Identify which cell holds the provided text, then report its (x, y) central coordinate. 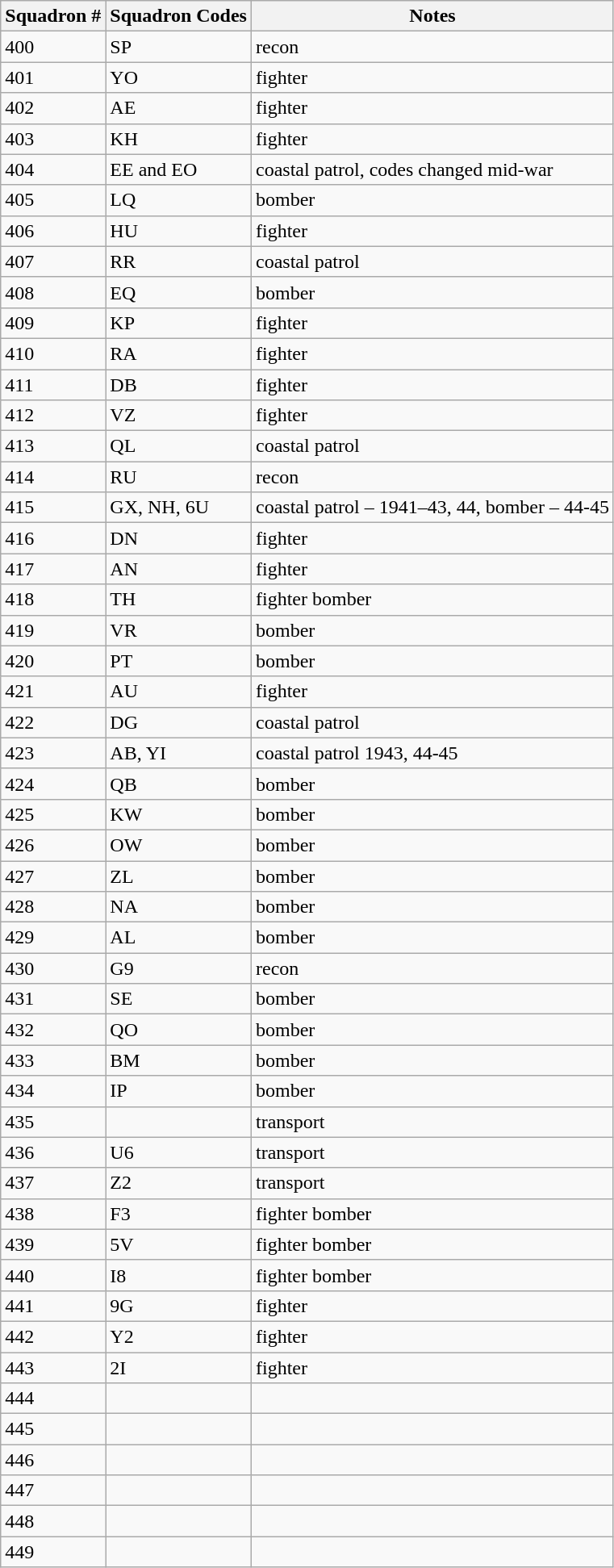
429 (53, 938)
403 (53, 139)
Z2 (179, 1183)
PT (179, 661)
425 (53, 814)
404 (53, 169)
423 (53, 753)
448 (53, 1521)
NA (179, 907)
coastal patrol, codes changed mid-war (432, 169)
422 (53, 722)
449 (53, 1552)
421 (53, 692)
DN (179, 538)
Squadron Codes (179, 16)
AL (179, 938)
KH (179, 139)
417 (53, 569)
415 (53, 508)
YO (179, 77)
AU (179, 692)
445 (53, 1429)
442 (53, 1336)
414 (53, 477)
coastal patrol 1943, 44-45 (432, 753)
405 (53, 200)
Y2 (179, 1336)
433 (53, 1060)
413 (53, 446)
VZ (179, 416)
AE (179, 108)
QB (179, 784)
431 (53, 999)
G9 (179, 968)
419 (53, 630)
424 (53, 784)
QL (179, 446)
ZL (179, 876)
TH (179, 600)
DG (179, 722)
U6 (179, 1152)
402 (53, 108)
RU (179, 477)
401 (53, 77)
SP (179, 47)
409 (53, 323)
437 (53, 1183)
408 (53, 292)
F3 (179, 1214)
9G (179, 1306)
QO (179, 1030)
435 (53, 1122)
443 (53, 1368)
412 (53, 416)
416 (53, 538)
406 (53, 231)
BM (179, 1060)
428 (53, 907)
434 (53, 1091)
2I (179, 1368)
430 (53, 968)
GX, NH, 6U (179, 508)
427 (53, 876)
VR (179, 630)
420 (53, 661)
KP (179, 323)
418 (53, 600)
KW (179, 814)
SE (179, 999)
400 (53, 47)
410 (53, 353)
440 (53, 1275)
446 (53, 1460)
DB (179, 385)
OW (179, 845)
447 (53, 1491)
I8 (179, 1275)
RA (179, 353)
432 (53, 1030)
438 (53, 1214)
Squadron # (53, 16)
Notes (432, 16)
436 (53, 1152)
AN (179, 569)
407 (53, 261)
439 (53, 1244)
426 (53, 845)
411 (53, 385)
AB, YI (179, 753)
coastal patrol – 1941–43, 44, bomber – 44-45 (432, 508)
EQ (179, 292)
LQ (179, 200)
HU (179, 231)
444 (53, 1399)
IP (179, 1091)
RR (179, 261)
EE and EO (179, 169)
441 (53, 1306)
5V (179, 1244)
